Determine the [X, Y] coordinate at the center of the cell enclosing the given text.  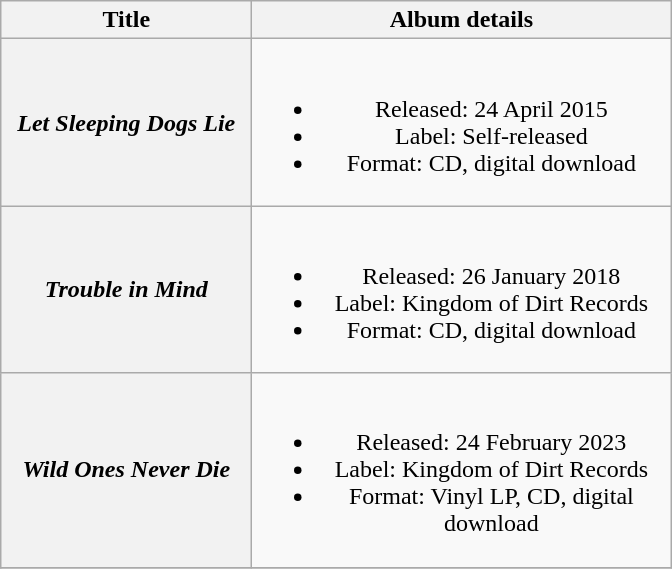
Album details [462, 20]
Released: 24 February 2023Label: Kingdom of Dirt RecordsFormat: Vinyl LP, CD, digital download [462, 470]
Wild Ones Never Die [126, 470]
Let Sleeping Dogs Lie [126, 122]
Trouble in Mind [126, 290]
Title [126, 20]
Released: 24 April 2015Label: Self-releasedFormat: CD, digital download [462, 122]
Released: 26 January 2018Label: Kingdom of Dirt RecordsFormat: CD, digital download [462, 290]
